Extract the [X, Y] coordinate from the center of the cell holding the provided text.  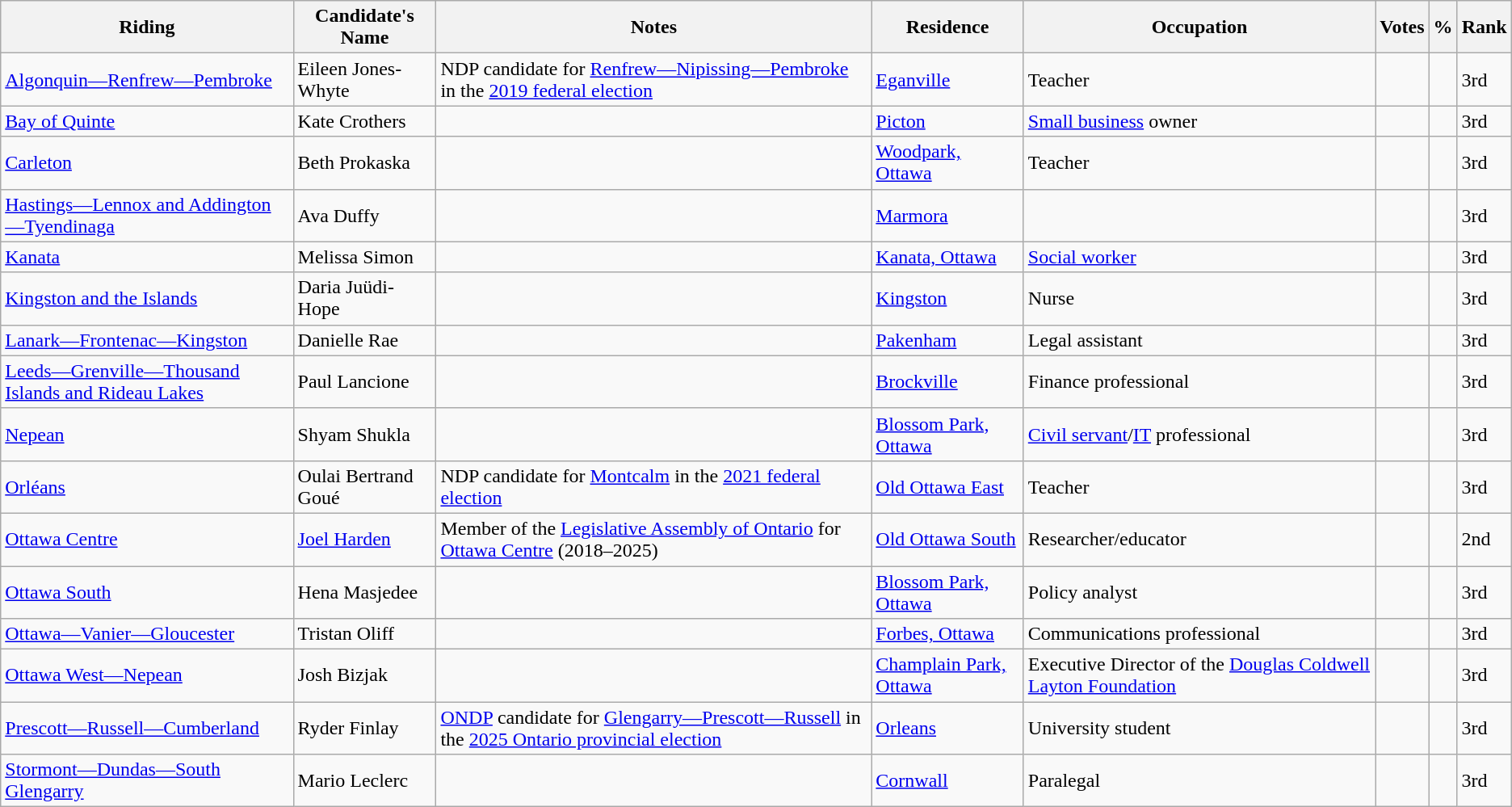
Kingston [947, 299]
Kanata, Ottawa [947, 257]
Melissa Simon [365, 257]
Executive Director of the Douglas Coldwell Layton Foundation [1199, 675]
Lanark—Frontenac—Kingston [147, 340]
Votes [1402, 27]
Daria Juüdi-Hope [365, 299]
Carleton [147, 163]
Kanata [147, 257]
Forbes, Ottawa [947, 634]
Kate Crothers [365, 121]
Picton [947, 121]
% [1443, 27]
Marmora [947, 215]
Brockville [947, 381]
Leeds—Grenville—Thousand Islands and Rideau Lakes [147, 381]
Notes [654, 27]
Residence [947, 27]
University student [1199, 729]
Candidate's Name [365, 27]
Rank [1485, 27]
Tristan Oliff [365, 634]
Hena Masjedee [365, 591]
Hastings—Lennox and Addington—Tyendinaga [147, 215]
Orleans [947, 729]
Joel Harden [365, 540]
NDP candidate for Renfrew—Nipissing—Pembroke in the 2019 federal election [654, 79]
Occupation [1199, 27]
Policy analyst [1199, 591]
Mario Leclerc [365, 780]
2nd [1485, 540]
Prescott—Russell—Cumberland [147, 729]
Stormont—Dundas—South Glengarry [147, 780]
Researcher/educator [1199, 540]
Oulai Bertrand Goué [365, 486]
Legal assistant [1199, 340]
Danielle Rae [365, 340]
Riding [147, 27]
Ottawa South [147, 591]
Nurse [1199, 299]
Kingston and the Islands [147, 299]
Cornwall [947, 780]
ONDP candidate for Glengarry—Prescott—Russell in the 2025 Ontario provincial election [654, 729]
Champlain Park, Ottawa [947, 675]
Small business owner [1199, 121]
Pakenham [947, 340]
Ottawa West—Nepean [147, 675]
Civil servant/IT professional [1199, 435]
Communications professional [1199, 634]
Ava Duffy [365, 215]
Member of the Legislative Assembly of Ontario for Ottawa Centre (2018–2025) [654, 540]
Josh Bizjak [365, 675]
Ryder Finlay [365, 729]
Eileen Jones-Whyte [365, 79]
Nepean [147, 435]
Beth Prokaska [365, 163]
Paul Lancione [365, 381]
NDP candidate for Montcalm in the 2021 federal election [654, 486]
Orléans [147, 486]
Old Ottawa South [947, 540]
Woodpark, Ottawa [947, 163]
Finance professional [1199, 381]
Old Ottawa East [947, 486]
Social worker [1199, 257]
Algonquin—Renfrew—Pembroke [147, 79]
Bay of Quinte [147, 121]
Ottawa—Vanier—Gloucester [147, 634]
Eganville [947, 79]
Paralegal [1199, 780]
Ottawa Centre [147, 540]
Shyam Shukla [365, 435]
